Return the [X, Y] coordinate for the center point of the cell that contains the specified text.  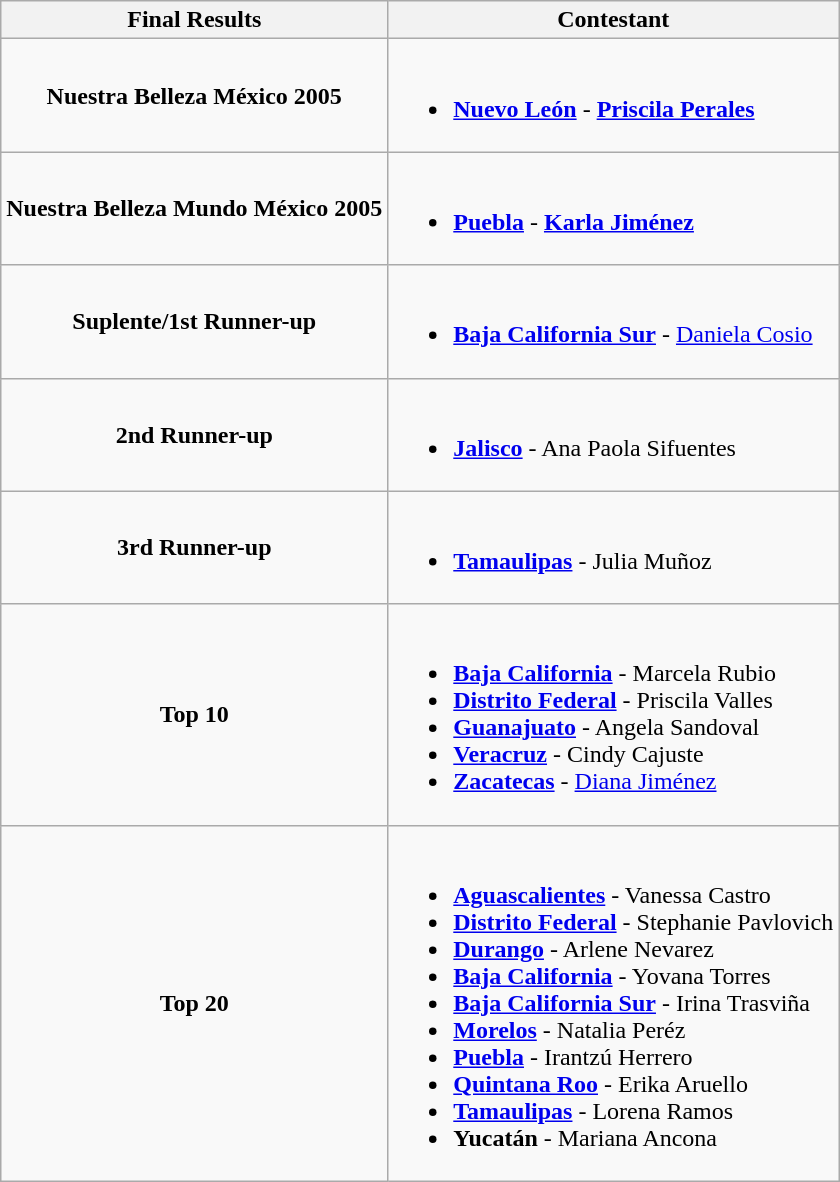
Final Results [194, 20]
Puebla - Karla Jiménez [614, 208]
Top 10 [194, 714]
Nuestra Belleza México 2005 [194, 96]
Suplente/1st Runner-up [194, 322]
Nuevo León - Priscila Perales [614, 96]
Contestant [614, 20]
Baja California Sur - Daniela Cosio [614, 322]
Tamaulipas - Julia Muñoz [614, 548]
3rd Runner-up [194, 548]
Nuestra Belleza Mundo México 2005 [194, 208]
2nd Runner-up [194, 434]
Top 20 [194, 1003]
Jalisco - Ana Paola Sifuentes [614, 434]
Baja California - Marcela Rubio Distrito Federal - Priscila Valles Guanajuato - Angela Sandoval Veracruz - Cindy Cajuste Zacatecas - Diana Jiménez [614, 714]
